Output the (x, y) coordinate of the center of the cell containing the given text.  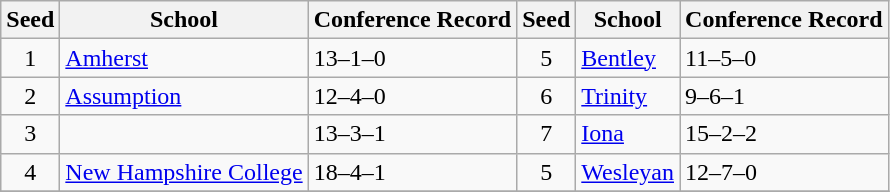
12–7–0 (784, 172)
12–4–0 (412, 96)
9–6–1 (784, 96)
1 (30, 58)
13–1–0 (412, 58)
3 (30, 134)
Iona (628, 134)
7 (546, 134)
Amherst (184, 58)
Wesleyan (628, 172)
Trinity (628, 96)
6 (546, 96)
18–4–1 (412, 172)
Bentley (628, 58)
New Hampshire College (184, 172)
Assumption (184, 96)
2 (30, 96)
13–3–1 (412, 134)
11–5–0 (784, 58)
15–2–2 (784, 134)
4 (30, 172)
